From the cell containing the given text, extract its center point as (x, y) coordinate. 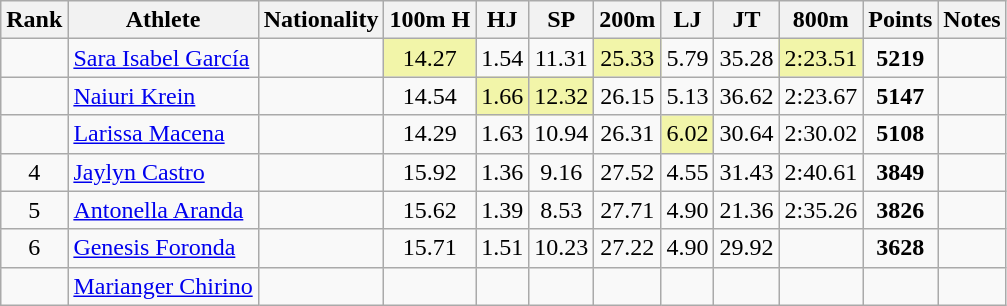
25.33 (628, 58)
SP (562, 20)
Points (900, 20)
Notes (972, 20)
Athlete (163, 20)
HJ (502, 20)
9.16 (562, 172)
5 (34, 210)
12.32 (562, 96)
3826 (900, 210)
27.52 (628, 172)
1.36 (502, 172)
LJ (688, 20)
1.39 (502, 210)
6 (34, 248)
15.71 (430, 248)
10.23 (562, 248)
JT (746, 20)
2:23.67 (821, 96)
Naiuri Krein (163, 96)
3849 (900, 172)
2:30.02 (821, 134)
14.54 (430, 96)
15.62 (430, 210)
2:35.26 (821, 210)
1.63 (502, 134)
11.31 (562, 58)
27.22 (628, 248)
Nationality (321, 20)
35.28 (746, 58)
5219 (900, 58)
14.29 (430, 134)
Antonella Aranda (163, 210)
29.92 (746, 248)
Marianger Chirino (163, 286)
6.02 (688, 134)
3628 (900, 248)
200m (628, 20)
26.15 (628, 96)
5.13 (688, 96)
1.54 (502, 58)
Genesis Foronda (163, 248)
800m (821, 20)
8.53 (562, 210)
Sara Isabel García (163, 58)
30.64 (746, 134)
Jaylyn Castro (163, 172)
4.55 (688, 172)
100m H (430, 20)
31.43 (746, 172)
Larissa Macena (163, 134)
26.31 (628, 134)
1.66 (502, 96)
2:23.51 (821, 58)
10.94 (562, 134)
15.92 (430, 172)
2:40.61 (821, 172)
Rank (34, 20)
5.79 (688, 58)
1.51 (502, 248)
5147 (900, 96)
14.27 (430, 58)
36.62 (746, 96)
5108 (900, 134)
21.36 (746, 210)
27.71 (628, 210)
4 (34, 172)
